Detect which cell encompasses the target text, then output its [X, Y] center coordinate. 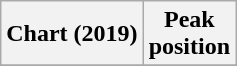
Peakposition [189, 34]
Chart (2019) [72, 34]
